Return the [X, Y] coordinate for the center point of the cell that contains the specified text.  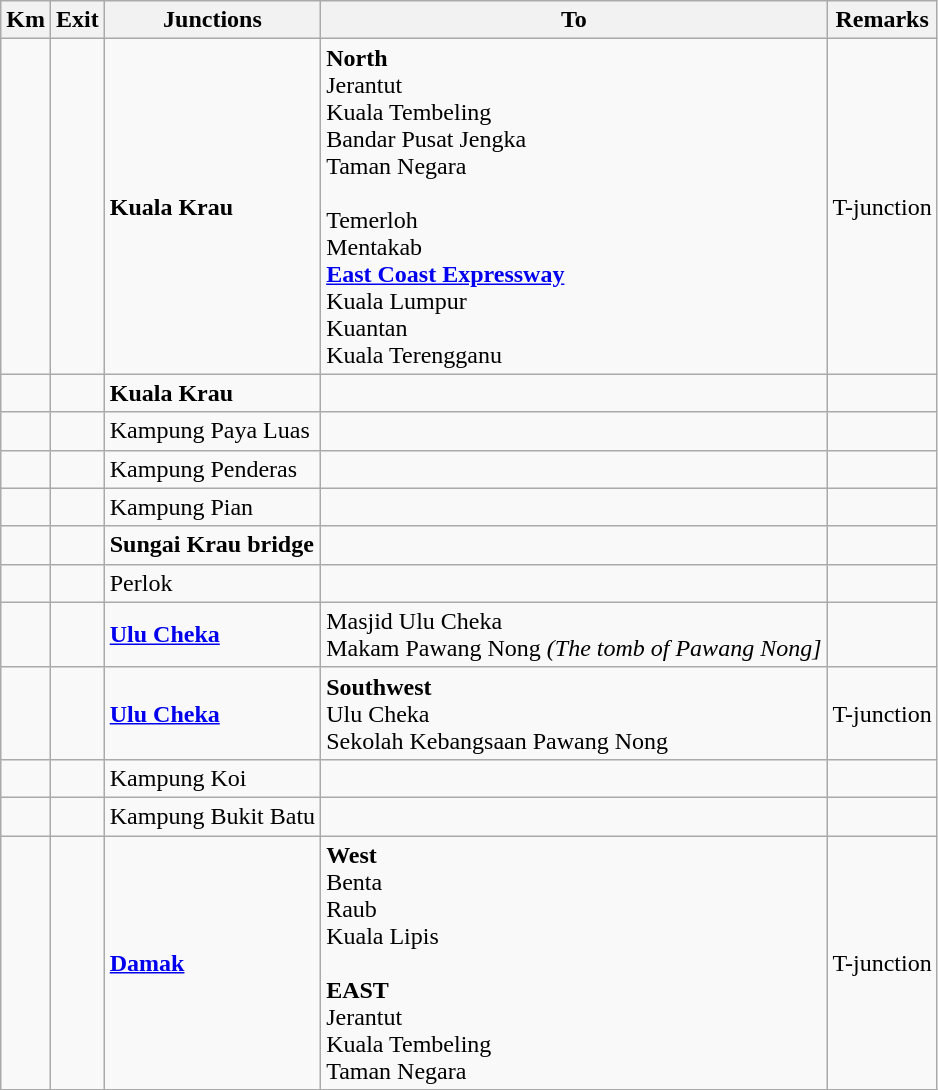
West Benta Raub Kuala LipisEAST Jerantut Kuala Tembeling Taman Negara [574, 963]
Kampung Paya Luas [212, 431]
Kampung Penderas [212, 469]
Remarks [882, 20]
Sungai Krau bridge [212, 545]
Km [26, 20]
Kampung Koi [212, 778]
SouthwestUlu ChekaSekolah Kebangsaan Pawang Nong [574, 713]
Damak [212, 963]
Junctions [212, 20]
Kampung Bukit Batu [212, 816]
Perlok [212, 583]
Masjid Ulu ChekaMakam Pawang Nong (The tomb of Pawang Nong] [574, 634]
North Jerantut Kuala Tembeling Bandar Pusat Jengka Taman Negara Temerloh Mentakab East Coast ExpresswayKuala LumpurKuantanKuala Terengganu [574, 206]
Exit [77, 20]
Kampung Pian [212, 507]
To [574, 20]
